Pinpoint the cell where the given text exists, returning its (x, y) midpoint coordinate. 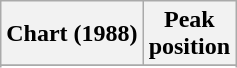
Peakposition (189, 34)
Chart (1988) (72, 34)
